Identify which cell holds the provided text, then report its [X, Y] central coordinate. 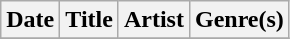
Date [30, 20]
Genre(s) [239, 20]
Title [90, 20]
Artist [154, 20]
